Scan for the cell matching the given text and deliver its [X, Y] coordinate at center. 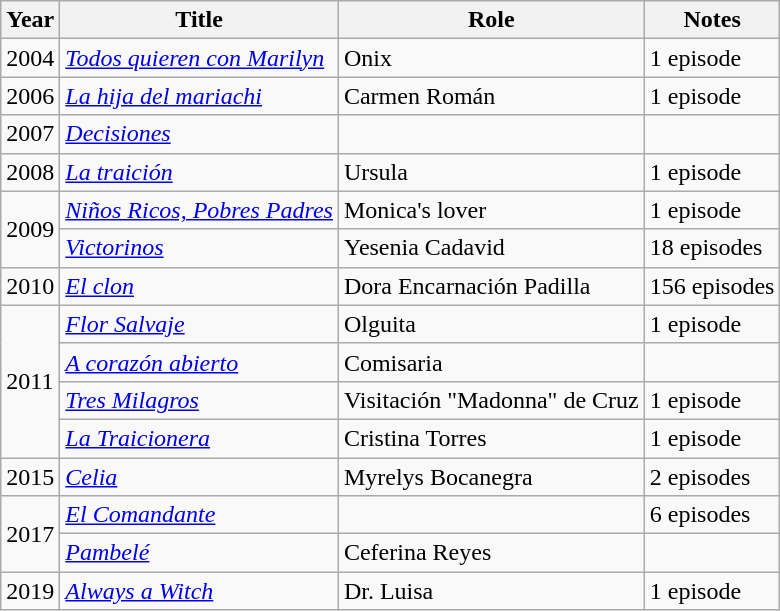
La traición [200, 172]
2007 [30, 134]
6 episodes [712, 515]
Victorinos [200, 248]
Celia [200, 477]
Visitación "Madonna" de Cruz [491, 400]
Ceferina Reyes [491, 553]
Dora Encarnación Padilla [491, 286]
Year [30, 20]
Carmen Román [491, 96]
Notes [712, 20]
Flor Salvaje [200, 324]
La hija del mariachi [200, 96]
2 episodes [712, 477]
2019 [30, 591]
Yesenia Cadavid [491, 248]
Olguita [491, 324]
2017 [30, 534]
Comisaria [491, 362]
Title [200, 20]
2009 [30, 229]
2010 [30, 286]
Monica's lover [491, 210]
Todos quieren con Marilyn [200, 58]
El Comandante [200, 515]
Pambelé [200, 553]
2006 [30, 96]
El clon [200, 286]
2008 [30, 172]
18 episodes [712, 248]
Decisiones [200, 134]
Tres Milagros [200, 400]
La Traicionera [200, 438]
2015 [30, 477]
A corazón abierto [200, 362]
Ursula [491, 172]
Niños Ricos, Pobres Padres [200, 210]
Always a Witch [200, 591]
Myrelys Bocanegra [491, 477]
Dr. Luisa [491, 591]
Onix [491, 58]
Cristina Torres [491, 438]
2004 [30, 58]
2011 [30, 381]
156 episodes [712, 286]
Role [491, 20]
